Return [x, y] of the center of cell containing provided text 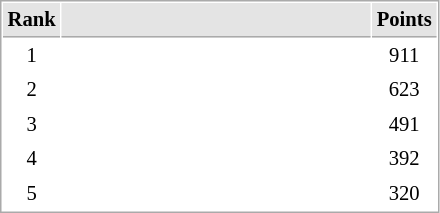
2 [32, 90]
3 [32, 124]
1 [32, 56]
Points [404, 20]
320 [404, 194]
392 [404, 158]
Rank [32, 20]
911 [404, 56]
491 [404, 124]
623 [404, 90]
5 [32, 194]
4 [32, 158]
